Capture the cell that displays the provided text and extract its [X, Y] central coordinate. 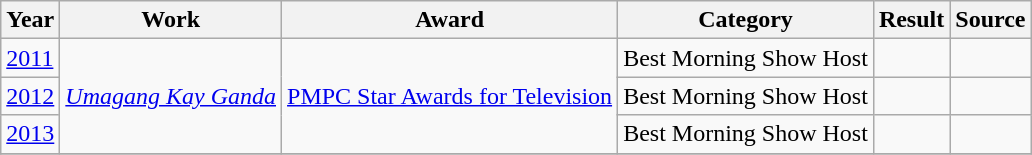
Umagang Kay Ganda [171, 96]
Award [450, 20]
PMPC Star Awards for Television [450, 96]
Category [746, 20]
2011 [30, 58]
2013 [30, 134]
Result [911, 20]
Source [990, 20]
Work [171, 20]
2012 [30, 96]
Year [30, 20]
